Output the [x, y] coordinate of the center of the cell containing the given text.  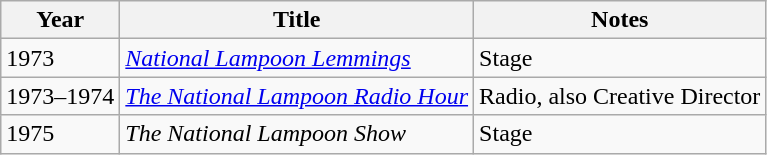
Title [297, 20]
1973 [60, 58]
1975 [60, 134]
Radio, also Creative Director [620, 96]
The National Lampoon Show [297, 134]
Year [60, 20]
The National Lampoon Radio Hour [297, 96]
Notes [620, 20]
1973–1974 [60, 96]
National Lampoon Lemmings [297, 58]
